Scan for the cell matching the given text and deliver its (x, y) coordinate at center. 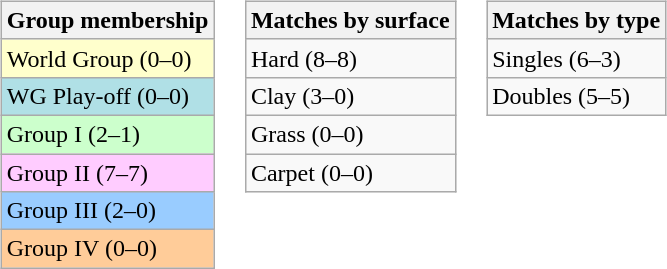
Doubles (5–5) (576, 96)
Group I (2–1) (108, 134)
Group III (2–0) (108, 211)
Grass (0–0) (350, 134)
Carpet (0–0) (350, 173)
Group II (7–7) (108, 173)
Singles (6–3) (576, 58)
Hard (8–8) (350, 58)
Group IV (0–0) (108, 249)
Matches by type (576, 20)
Clay (3–0) (350, 96)
Group membership (108, 20)
Matches by surface (350, 20)
WG Play-off (0–0) (108, 96)
World Group (0–0) (108, 58)
